Capture the cell that displays the provided text and extract its [X, Y] central coordinate. 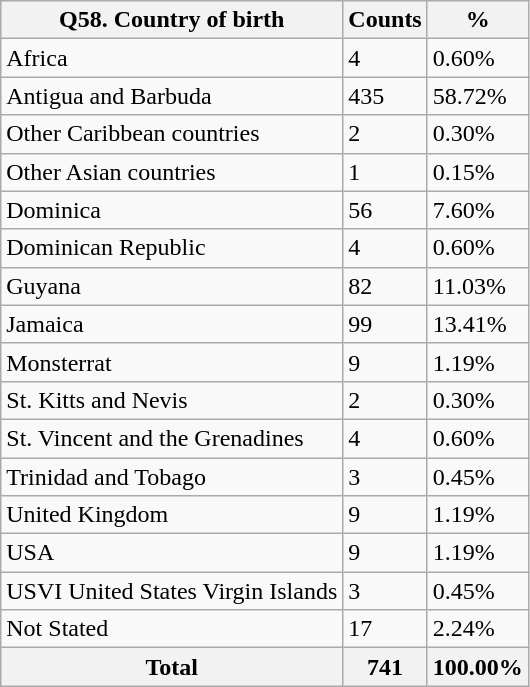
Other Caribbean countries [172, 134]
Q58. Country of birth [172, 20]
58.72% [478, 96]
56 [385, 210]
1 [385, 172]
Jamaica [172, 324]
Monsterrat [172, 362]
Trinidad and Tobago [172, 477]
Not Stated [172, 629]
Guyana [172, 286]
7.60% [478, 210]
11.03% [478, 286]
Antigua and Barbuda [172, 96]
USA [172, 553]
Other Asian countries [172, 172]
Dominican Republic [172, 248]
82 [385, 286]
% [478, 20]
Total [172, 667]
St. Vincent and the Grenadines [172, 438]
Africa [172, 58]
100.00% [478, 667]
99 [385, 324]
17 [385, 629]
0.15% [478, 172]
13.41% [478, 324]
741 [385, 667]
2.24% [478, 629]
Dominica [172, 210]
United Kingdom [172, 515]
435 [385, 96]
USVI United States Virgin Islands [172, 591]
Counts [385, 20]
St. Kitts and Nevis [172, 400]
